Search for the cell housing the specified text and yield its (X, Y) center coordinate. 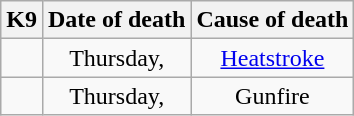
Gunfire (272, 96)
K9 (22, 20)
Cause of death (272, 20)
Date of death (116, 20)
Heatstroke (272, 58)
